Provide the (X, Y) coordinate of the cell's center where the given text is located.  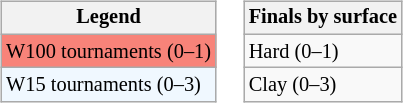
Finals by surface (323, 18)
Legend (108, 18)
Hard (0–1) (323, 51)
W100 tournaments (0–1) (108, 51)
Clay (0–3) (323, 85)
W15 tournaments (0–3) (108, 85)
